Capture the cell that displays the provided text and extract its [x, y] central coordinate. 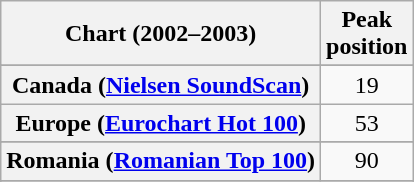
53 [367, 123]
90 [367, 161]
Canada (Nielsen SoundScan) [161, 85]
Romania (Romanian Top 100) [161, 161]
Peakposition [367, 34]
Europe (Eurochart Hot 100) [161, 123]
19 [367, 85]
Chart (2002–2003) [161, 34]
